For the text-containing cell, return its midpoint in [x, y] coordinate format. 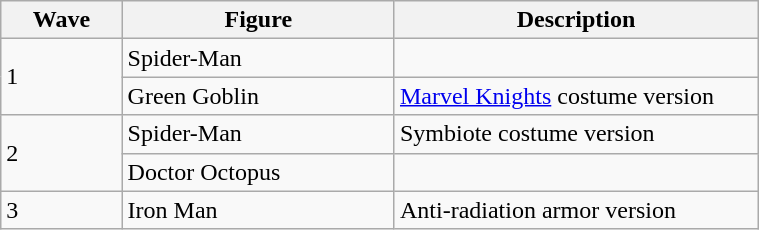
3 [62, 210]
Wave [62, 20]
Marvel Knights costume version [576, 96]
Iron Man [258, 210]
1 [62, 77]
Green Goblin [258, 96]
2 [62, 153]
Figure [258, 20]
Doctor Octopus [258, 172]
Anti-radiation armor version [576, 210]
Symbiote costume version [576, 134]
Description [576, 20]
